Scan for the cell matching the given text and deliver its [x, y] coordinate at center. 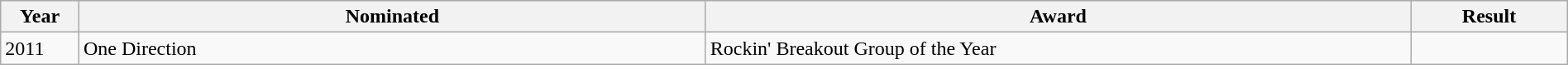
Year [40, 17]
Nominated [392, 17]
Award [1059, 17]
Rockin' Breakout Group of the Year [1059, 48]
One Direction [392, 48]
Result [1489, 17]
2011 [40, 48]
